Determine the (X, Y) coordinate at the center of the cell enclosing the given text.  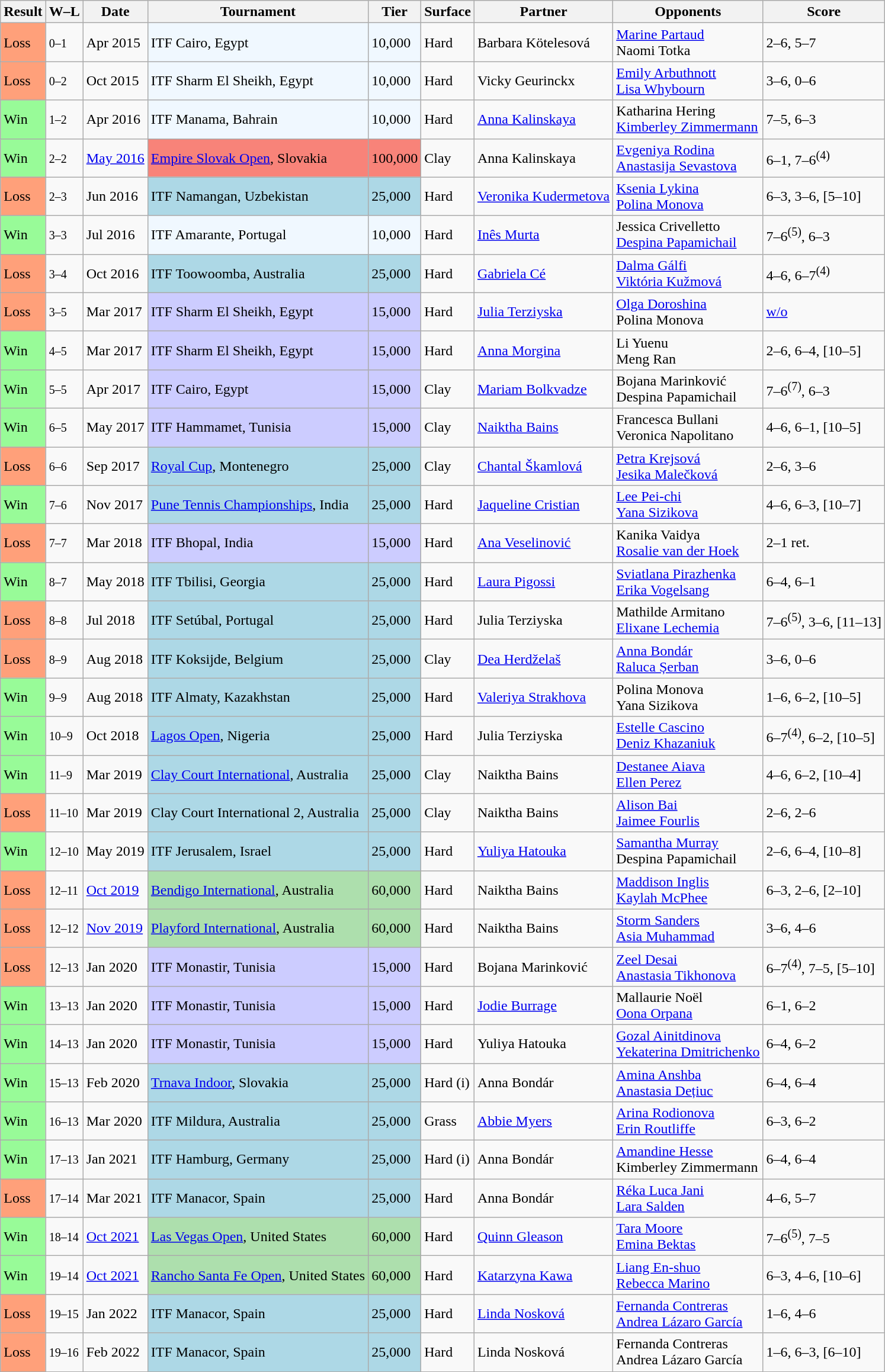
18–14 (64, 1236)
Bendigo International, Australia (258, 889)
Zeel Desai Anastasia Tikhonova (688, 966)
6–3, 4–6, [10–6] (823, 1275)
7–6(5), 6–3 (823, 234)
ITF Amarante, Portugal (258, 234)
Feb 2020 (115, 1082)
Apr 2017 (115, 388)
8–9 (64, 658)
Evgeniya Rodina Anastasija Sevastova (688, 158)
Storm Sanders Asia Muhammad (688, 928)
Maddison Inglis Kaylah McPhee (688, 889)
4–6, 6–2, [10–4] (823, 775)
ITF Almaty, Kazakhstan (258, 698)
7–7 (64, 544)
Emily Arbuthnott Lisa Whybourn (688, 81)
Apr 2015 (115, 43)
Clay Court International 2, Australia (258, 812)
Jun 2016 (115, 197)
Clay Court International, Australia (258, 775)
Nov 2017 (115, 505)
Dalma Gálfi Viktória Kužmová (688, 274)
Jaqueline Cristian (543, 505)
Nov 2019 (115, 928)
Quinn Gleason (543, 1236)
Jan 2022 (115, 1313)
Barbara Kötelesová (543, 43)
Samantha Murray Despina Papamichail (688, 852)
Estelle Cascino Deniz Khazaniuk (688, 735)
Ksenia Lykina Polina Monova (688, 197)
8–8 (64, 621)
Playford International, Australia (258, 928)
ITF Toowoomba, Australia (258, 274)
ITF Koksijde, Belgium (258, 658)
Oct 2016 (115, 274)
May 2019 (115, 852)
7–6(7), 6–3 (823, 388)
6–4, 6–2 (823, 1043)
1–6, 4–6 (823, 1313)
Lagos Open, Nigeria (258, 735)
Mathilde Armitano Elixane Lechemia (688, 621)
Mar 2018 (115, 544)
Ana Veselinović (543, 544)
2–6, 3–6 (823, 465)
12–13 (64, 966)
Mar 2021 (115, 1199)
Mar 2020 (115, 1122)
May 2016 (115, 158)
Marine Partaud Naomi Totka (688, 43)
5–5 (64, 388)
Petra Krejsová Jesika Malečková (688, 465)
9–9 (64, 698)
Jul 2018 (115, 621)
Abbie Myers (543, 1122)
Tournament (258, 12)
Pune Tennis Championships, India (258, 505)
May 2018 (115, 581)
Arina Rodionova Erin Routliffe (688, 1122)
Royal Cup, Montenegro (258, 465)
Veronika Kudermetova (543, 197)
Oct 2015 (115, 81)
6–3, 6–2 (823, 1122)
2–6, 6–4, [10–5] (823, 351)
ITF Bhopal, India (258, 544)
Apr 2016 (115, 120)
Opponents (688, 12)
Dea Herdželaš (543, 658)
ITF Tbilisi, Georgia (258, 581)
7–6 (64, 505)
W–L (64, 12)
8–7 (64, 581)
ITF Setúbal, Portugal (258, 621)
3–6, 4–6 (823, 928)
Anna Morgina (543, 351)
12–12 (64, 928)
Kanika Vaidya Rosalie van der Hoek (688, 544)
4–5 (64, 351)
6–4, 6–1 (823, 581)
15–13 (64, 1082)
3–3 (64, 234)
Katarzyna Kawa (543, 1275)
7–6(5), 7–5 (823, 1236)
Tier (395, 12)
Lee Pei-chi Yana Sizikova (688, 505)
1–6, 6–3, [6–10] (823, 1352)
1–2 (64, 120)
19–15 (64, 1313)
6–5 (64, 428)
2–6, 2–6 (823, 812)
11–10 (64, 812)
Trnava Indoor, Slovakia (258, 1082)
Oct 2018 (115, 735)
17–14 (64, 1199)
Partner (543, 12)
Sep 2017 (115, 465)
ITF Mildura, Australia (258, 1122)
12–10 (64, 852)
Destanee Aiava Ellen Perez (688, 775)
Rancho Santa Fe Open, United States (258, 1275)
Result (23, 12)
Tara Moore Emina Bektas (688, 1236)
Gozal Ainitdinova Yekaterina Dmitrichenko (688, 1043)
ITF Hamburg, Germany (258, 1159)
Katharina Hering Kimberley Zimmermann (688, 120)
6–3, 2–6, [2–10] (823, 889)
Las Vegas Open, United States (258, 1236)
Score (823, 12)
2–3 (64, 197)
Laura Pigossi (543, 581)
19–16 (64, 1352)
Amina Anshba Anastasia Dețiuc (688, 1082)
Jessica Crivelletto Despina Papamichail (688, 234)
Anna Bondár Raluca Șerban (688, 658)
Jul 2016 (115, 234)
13–13 (64, 1005)
Valeriya Strakhova (543, 698)
19–14 (64, 1275)
0–2 (64, 81)
Mariam Bolkvadze (543, 388)
Chantal Škamlová (543, 465)
May 2017 (115, 428)
16–13 (64, 1122)
4–6, 6–3, [10–7] (823, 505)
Date (115, 12)
14–13 (64, 1043)
1–6, 6–2, [10–5] (823, 698)
4–6, 5–7 (823, 1199)
Oct 2019 (115, 889)
6–7(4), 6–2, [10–5] (823, 735)
Bojana Marinković (543, 966)
2–6, 6–4, [10–8] (823, 852)
Polina Monova Yana Sizikova (688, 698)
11–9 (64, 775)
Sviatlana Pirazhenka Erika Vogelsang (688, 581)
Vicky Geurinckx (543, 81)
Li Yuenu Meng Ran (688, 351)
10–9 (64, 735)
Jodie Burrage (543, 1005)
Liang En-shuo Rebecca Marino (688, 1275)
Jan 2021 (115, 1159)
6–6 (64, 465)
Feb 2022 (115, 1352)
Olga Doroshina Polina Monova (688, 311)
Alison Bai Jaimee Fourlis (688, 812)
6–1, 7–6(4) (823, 158)
Inês Murta (543, 234)
7–5, 6–3 (823, 120)
w/o (823, 311)
ITF Jerusalem, Israel (258, 852)
Francesca Bullani Veronica Napolitano (688, 428)
ITF Hammamet, Tunisia (258, 428)
Amandine Hesse Kimberley Zimmermann (688, 1159)
2–1 ret. (823, 544)
Surface (448, 12)
3–5 (64, 311)
12–11 (64, 889)
2–6, 5–7 (823, 43)
3–4 (64, 274)
Empire Slovak Open, Slovakia (258, 158)
17–13 (64, 1159)
ITF Manama, Bahrain (258, 120)
100,000 (395, 158)
6–3, 3–6, [5–10] (823, 197)
6–1, 6–2 (823, 1005)
6–7(4), 7–5, [5–10] (823, 966)
4–6, 6–1, [10–5] (823, 428)
ITF Namangan, Uzbekistan (258, 197)
Grass (448, 1122)
7–6(5), 3–6, [11–13] (823, 621)
Bojana Marinković Despina Papamichail (688, 388)
0–1 (64, 43)
4–6, 6–7(4) (823, 274)
Gabriela Cé (543, 274)
Réka Luca Jani Lara Salden (688, 1199)
2–2 (64, 158)
Mallaurie Noël Oona Orpana (688, 1005)
